Identify which cell holds the provided text, then report its (X, Y) central coordinate. 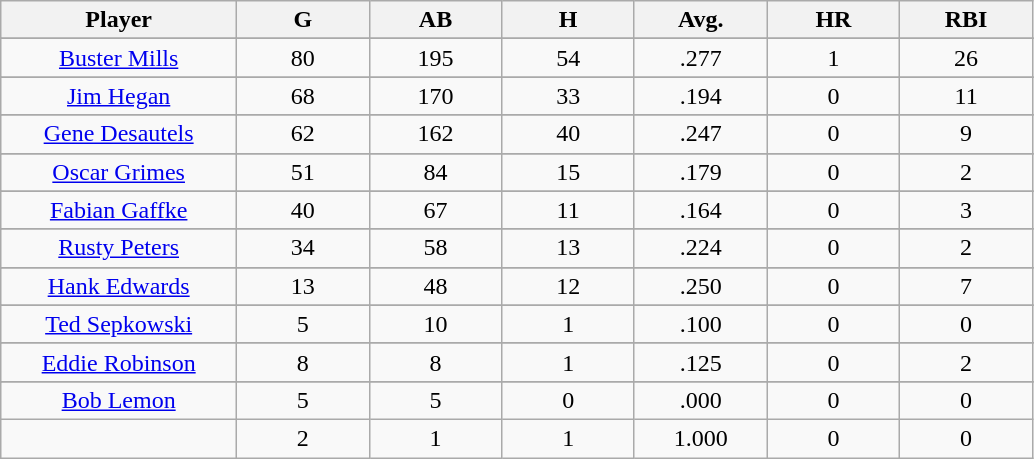
Eddie Robinson (119, 362)
3 (966, 210)
34 (304, 248)
195 (436, 58)
.224 (700, 248)
Buster Mills (119, 58)
Rusty Peters (119, 248)
.164 (700, 210)
48 (436, 286)
.125 (700, 362)
170 (436, 96)
RBI (966, 20)
80 (304, 58)
54 (568, 58)
12 (568, 286)
162 (436, 134)
G (304, 20)
Ted Sepkowski (119, 324)
Hank Edwards (119, 286)
51 (304, 172)
H (568, 20)
.250 (700, 286)
AB (436, 20)
Oscar Grimes (119, 172)
10 (436, 324)
15 (568, 172)
Fabian Gaffke (119, 210)
.000 (700, 400)
.100 (700, 324)
62 (304, 134)
.277 (700, 58)
.194 (700, 96)
Avg. (700, 20)
7 (966, 286)
58 (436, 248)
.179 (700, 172)
Bob Lemon (119, 400)
9 (966, 134)
.247 (700, 134)
Gene Desautels (119, 134)
Jim Hegan (119, 96)
33 (568, 96)
67 (436, 210)
68 (304, 96)
26 (966, 58)
HR (834, 20)
Player (119, 20)
84 (436, 172)
1.000 (700, 438)
